Return (x, y) of the center of cell containing provided text 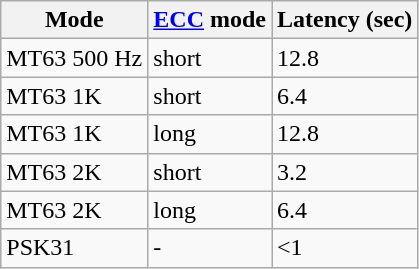
ECC mode (210, 20)
<1 (345, 248)
Mode (74, 20)
3.2 (345, 172)
PSK31 (74, 248)
- (210, 248)
Latency (sec) (345, 20)
MT63 500 Hz (74, 58)
